Detect which cell encompasses the target text, then output its (X, Y) center coordinate. 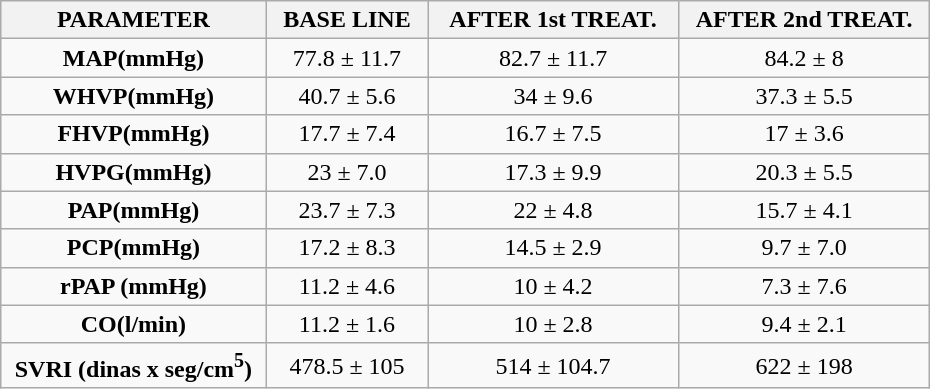
AFTER 2nd TREAT. (804, 20)
15.7 ± 4.1 (804, 210)
37.3 ± 5.5 (804, 96)
17.7 ± 7.4 (346, 134)
7.3 ± 7.6 (804, 286)
17.2 ± 8.3 (346, 248)
22 ± 4.8 (554, 210)
11.2 ± 4.6 (346, 286)
14.5 ± 2.9 (554, 248)
34 ± 9.6 (554, 96)
SVRI (dinas x seg/cm5) (133, 366)
PARAMETER (133, 20)
AFTER 1st TREAT. (554, 20)
10 ± 4.2 (554, 286)
77.8 ± 11.7 (346, 58)
84.2 ± 8 (804, 58)
478.5 ± 105 (346, 366)
17.3 ± 9.9 (554, 172)
9.7 ± 7.0 (804, 248)
HVPG(mmHg) (133, 172)
23.7 ± 7.3 (346, 210)
23 ± 7.0 (346, 172)
11.2 ± 1.6 (346, 324)
CO(l/min) (133, 324)
82.7 ± 11.7 (554, 58)
PAP(mmHg) (133, 210)
17 ± 3.6 (804, 134)
40.7 ± 5.6 (346, 96)
9.4 ± 2.1 (804, 324)
514 ± 104.7 (554, 366)
10 ± 2.8 (554, 324)
MAP(mmHg) (133, 58)
20.3 ± 5.5 (804, 172)
16.7 ± 7.5 (554, 134)
FHVP(mmHg) (133, 134)
rPAP (mmHg) (133, 286)
WHVP(mmHg) (133, 96)
622 ± 198 (804, 366)
BASE LINE (346, 20)
PCP(mmHg) (133, 248)
